Provide the (x, y) coordinate of the cell's center where the given text is located.  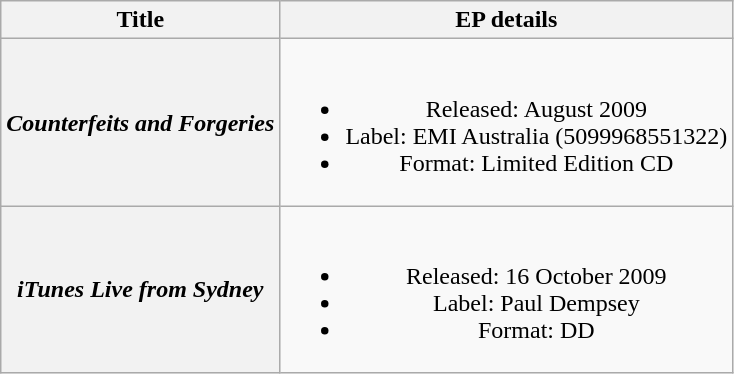
Title (140, 20)
iTunes Live from Sydney (140, 290)
EP details (506, 20)
Released: 16 October 2009Label: Paul DempseyFormat: DD (506, 290)
Counterfeits and Forgeries (140, 122)
Released: August 2009Label: EMI Australia (5099968551322)Format: Limited Edition CD (506, 122)
